Output the (X, Y) coordinate of the center of the cell containing the given text.  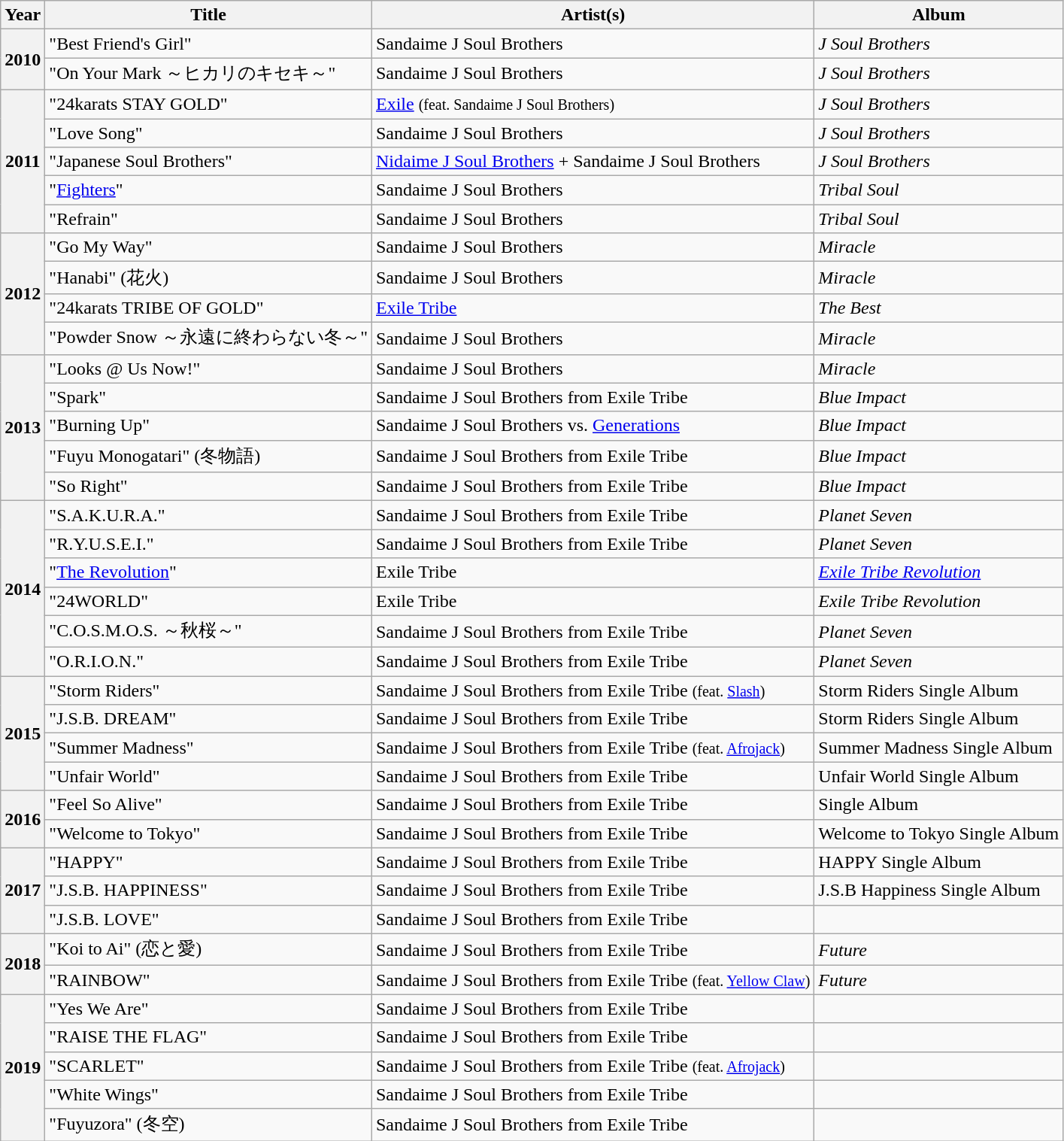
2017 (23, 891)
"Refrain" (209, 219)
"Hanabi" (花火) (209, 278)
Year (23, 15)
"Fuyuzora" (冬空) (209, 1125)
2015 (23, 733)
Nidaime J Soul Brothers + Sandaime J Soul Brothers (593, 162)
2014 (23, 588)
2012 (23, 293)
"RAINBOW" (209, 980)
Exile (feat. Sandaime J Soul Brothers) (593, 104)
"Koi to Ai" (恋と愛) (209, 949)
"Welcome to Tokyo" (209, 833)
"24karats TRIBE OF GOLD" (209, 308)
2011 (23, 161)
"Looks @ Us Now!" (209, 369)
HAPPY Single Album (938, 862)
"Feel So Alive" (209, 805)
Single Album (938, 805)
"Love Song" (209, 133)
"Fuyu Monogatari" (冬物語) (209, 456)
"SCARLET" (209, 1066)
"The Revolution" (209, 572)
"Summer Madness" (209, 748)
"Best Friend's Girl" (209, 44)
Sandaime J Soul Brothers from Exile Tribe (feat. Slash) (593, 690)
J.S.B Happiness Single Album (938, 891)
"Unfair World" (209, 776)
Summer Madness Single Album (938, 748)
"So Right" (209, 487)
"RAISE THE FLAG" (209, 1037)
Album (938, 15)
Title (209, 15)
Artist(s) (593, 15)
"Yes We Are" (209, 1009)
2010 (23, 60)
"HAPPY" (209, 862)
Sandaime J Soul Brothers vs. Generations (593, 426)
"R.Y.U.S.E.I." (209, 544)
"J.S.B. DREAM" (209, 719)
Welcome to Tokyo Single Album (938, 833)
"Powder Snow ～永遠に終わらない冬～" (209, 338)
"C.O.S.M.O.S. ～秋桜～" (209, 632)
Unfair World Single Album (938, 776)
"On Your Mark ～ヒカリのキセキ～" (209, 74)
"J.S.B. HAPPINESS" (209, 891)
"J.S.B. LOVE" (209, 919)
"White Wings" (209, 1094)
2018 (23, 964)
2019 (23, 1068)
"24WORLD" (209, 601)
"O.R.I.O.N." (209, 662)
"Fighters" (209, 190)
The Best (938, 308)
"Spark" (209, 397)
2013 (23, 427)
"S.A.K.U.R.A." (209, 515)
"Go My Way" (209, 247)
"24karats STAY GOLD" (209, 104)
"Japanese Soul Brothers" (209, 162)
2016 (23, 819)
Sandaime J Soul Brothers from Exile Tribe (feat. Yellow Claw) (593, 980)
"Storm Riders" (209, 690)
"Burning Up" (209, 426)
